Return the (X, Y) coordinate for the center point of the cell that contains the specified text.  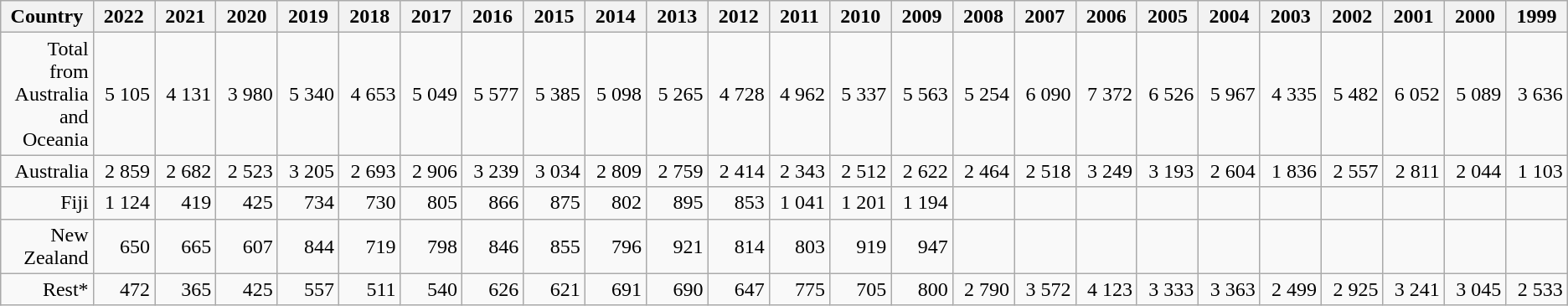
6 090 (1045, 94)
2 809 (615, 171)
3 193 (1168, 171)
2 759 (677, 171)
846 (493, 246)
3 363 (1230, 289)
3 333 (1168, 289)
2018 (370, 17)
2001 (1414, 17)
2002 (1352, 17)
734 (308, 203)
621 (554, 289)
1 124 (124, 203)
557 (308, 289)
2009 (921, 17)
2021 (184, 17)
2013 (677, 17)
2007 (1045, 17)
800 (921, 289)
Australia (47, 171)
5 340 (308, 94)
796 (615, 246)
2005 (1168, 17)
2 044 (1474, 171)
921 (677, 246)
5 098 (615, 94)
2 622 (921, 171)
5 254 (983, 94)
2019 (308, 17)
1999 (1537, 17)
5 105 (124, 94)
2000 (1474, 17)
3 249 (1106, 171)
2015 (554, 17)
1 194 (921, 203)
3 980 (246, 94)
2 512 (859, 171)
2022 (124, 17)
626 (493, 289)
775 (799, 289)
1 103 (1537, 171)
690 (677, 289)
802 (615, 203)
3 572 (1045, 289)
2 518 (1045, 171)
803 (799, 246)
705 (859, 289)
5 337 (859, 94)
511 (370, 289)
2 790 (983, 289)
5 967 (1230, 94)
5 089 (1474, 94)
647 (739, 289)
814 (739, 246)
3 205 (308, 171)
2 414 (739, 171)
895 (677, 203)
2 523 (246, 171)
7 372 (1106, 94)
Total from Australia and Oceania (47, 94)
4 962 (799, 94)
5 385 (554, 94)
4 728 (739, 94)
2 533 (1537, 289)
730 (370, 203)
2011 (799, 17)
419 (184, 203)
1 041 (799, 203)
866 (493, 203)
4 335 (1290, 94)
2003 (1290, 17)
2 682 (184, 171)
5 577 (493, 94)
2016 (493, 17)
2 604 (1230, 171)
2008 (983, 17)
2 343 (799, 171)
2 925 (1352, 289)
4 653 (370, 94)
2004 (1230, 17)
805 (431, 203)
3 045 (1474, 289)
New Zealand (47, 246)
1 836 (1290, 171)
2014 (615, 17)
5 265 (677, 94)
2020 (246, 17)
2 811 (1414, 171)
472 (124, 289)
798 (431, 246)
5 563 (921, 94)
Country (47, 17)
665 (184, 246)
3 241 (1414, 289)
2010 (859, 17)
6 526 (1168, 94)
2 464 (983, 171)
5 482 (1352, 94)
919 (859, 246)
3 034 (554, 171)
2 906 (431, 171)
2 693 (370, 171)
607 (246, 246)
947 (921, 246)
Fiji (47, 203)
691 (615, 289)
6 052 (1414, 94)
1 201 (859, 203)
Rest* (47, 289)
844 (308, 246)
719 (370, 246)
855 (554, 246)
2017 (431, 17)
2 859 (124, 171)
853 (739, 203)
3 636 (1537, 94)
3 239 (493, 171)
365 (184, 289)
2012 (739, 17)
2006 (1106, 17)
4 131 (184, 94)
540 (431, 289)
875 (554, 203)
5 049 (431, 94)
650 (124, 246)
4 123 (1106, 289)
2 557 (1352, 171)
2 499 (1290, 289)
